Locate the cell with the specified text and output its [X, Y] center coordinate. 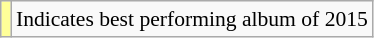
Indicates best performing album of 2015 [192, 19]
